Search for the cell housing the specified text and yield its [x, y] center coordinate. 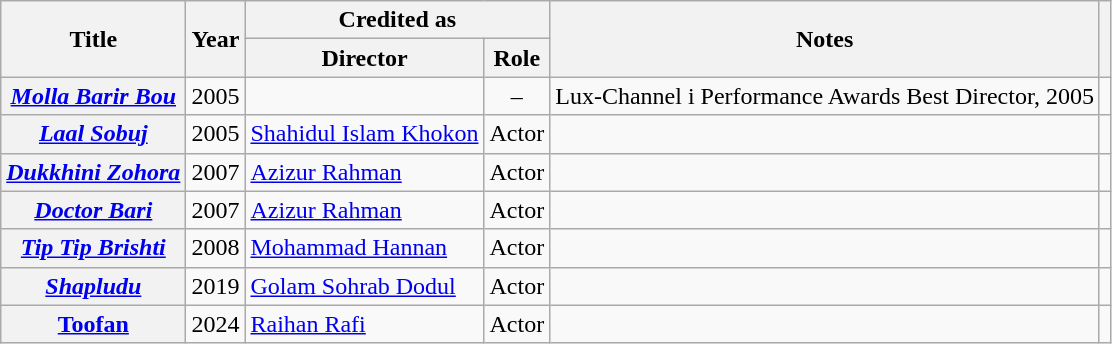
Molla Barir Bou [94, 96]
Laal Sobuj [94, 134]
Tip Tip Brishti [94, 248]
Title [94, 39]
– [517, 96]
Doctor Bari [94, 210]
Raihan Rafi [364, 324]
2019 [216, 286]
2008 [216, 248]
Golam Sohrab Dodul [364, 286]
Credited as [398, 20]
Lux-Channel i Performance Awards Best Director, 2005 [825, 96]
Dukkhini Zohora [94, 172]
Notes [825, 39]
Toofan [94, 324]
2024 [216, 324]
Shapludu [94, 286]
Year [216, 39]
Role [517, 58]
Shahidul Islam Khokon [364, 134]
Mohammad Hannan [364, 248]
Director [364, 58]
